Pinpoint the cell where the given text exists, returning its [X, Y] midpoint coordinate. 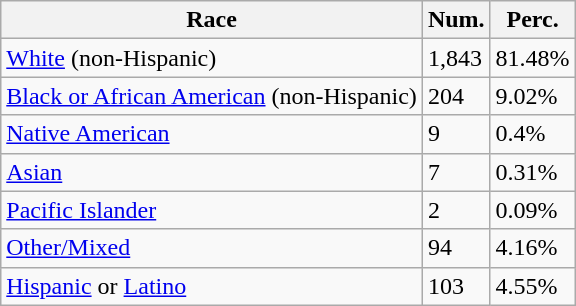
103 [456, 286]
Num. [456, 20]
Race [212, 20]
1,843 [456, 58]
9 [456, 134]
Black or African American (non-Hispanic) [212, 96]
81.48% [532, 58]
94 [456, 248]
Other/Mixed [212, 248]
4.55% [532, 286]
0.4% [532, 134]
4.16% [532, 248]
Native American [212, 134]
Perc. [532, 20]
Hispanic or Latino [212, 286]
0.09% [532, 210]
204 [456, 96]
0.31% [532, 172]
Asian [212, 172]
White (non-Hispanic) [212, 58]
7 [456, 172]
9.02% [532, 96]
Pacific Islander [212, 210]
2 [456, 210]
